From the cell containing the given text, extract its center point as (X, Y) coordinate. 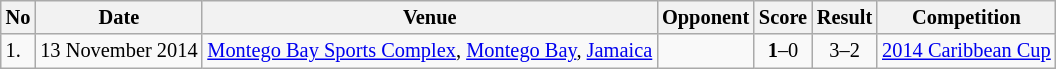
1–0 (783, 51)
13 November 2014 (118, 51)
1. (18, 51)
Competition (966, 17)
Result (844, 17)
Venue (430, 17)
Montego Bay Sports Complex, Montego Bay, Jamaica (430, 51)
Date (118, 17)
2014 Caribbean Cup (966, 51)
3–2 (844, 51)
No (18, 17)
Opponent (706, 17)
Score (783, 17)
